Determine the (X, Y) coordinate at the center of the cell enclosing the given text.  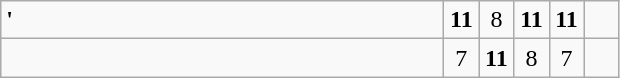
' (222, 20)
